Capture the cell that displays the provided text and extract its (x, y) central coordinate. 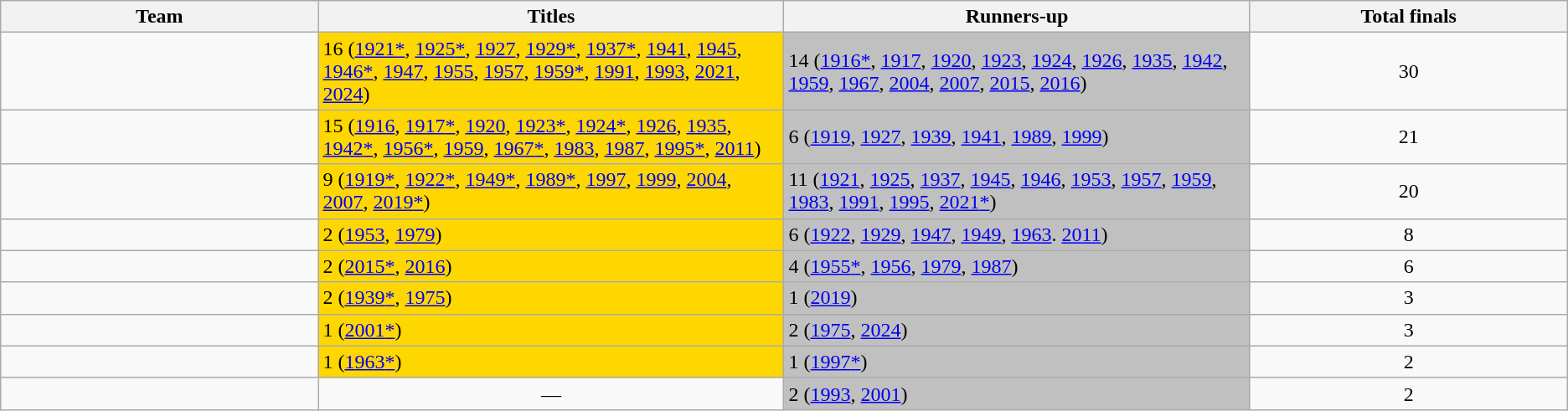
14 (1916*, 1917, 1920, 1923, 1924, 1926, 1935, 1942, 1959, 1967, 2004, 2007, 2015, 2016) (1017, 71)
20 (1409, 191)
— (551, 393)
6 (1409, 266)
6 (1922, 1929, 1947, 1949, 1963. 2011) (1017, 234)
1 (2019) (1017, 298)
30 (1409, 71)
Runners-up (1017, 17)
2 (2015*, 2016) (551, 266)
4 (1955*, 1956, 1979, 1987) (1017, 266)
2 (1939*, 1975) (551, 298)
2 (1993, 2001) (1017, 393)
Total finals (1409, 17)
21 (1409, 137)
16 (1921*, 1925*, 1927, 1929*, 1937*, 1941, 1945, 1946*, 1947, 1955, 1957, 1959*, 1991, 1993, 2021, 2024) (551, 71)
1 (1963*) (551, 362)
2 (1975, 2024) (1017, 330)
8 (1409, 234)
6 (1919, 1927, 1939, 1941, 1989, 1999) (1017, 137)
1 (1997*) (1017, 362)
11 (1921, 1925, 1937, 1945, 1946, 1953, 1957, 1959, 1983, 1991, 1995, 2021*) (1017, 191)
Team (159, 17)
9 (1919*, 1922*, 1949*, 1989*, 1997, 1999, 2004, 2007, 2019*) (551, 191)
15 (1916, 1917*, 1920, 1923*, 1924*, 1926, 1935, 1942*, 1956*, 1959, 1967*, 1983, 1987, 1995*, 2011) (551, 137)
2 (1953, 1979) (551, 234)
1 (2001*) (551, 330)
Titles (551, 17)
